Identify which cell holds the provided text, then report its [X, Y] central coordinate. 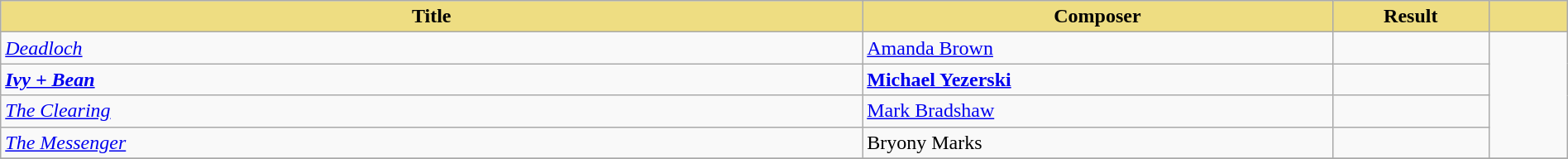
Mark Bradshaw [1097, 111]
The Clearing [432, 111]
Ivy + Bean [432, 79]
Amanda Brown [1097, 48]
Bryony Marks [1097, 142]
Title [432, 17]
The Messenger [432, 142]
Deadloch [432, 48]
Result [1411, 17]
Michael Yezerski [1097, 79]
Composer [1097, 17]
